Return the [X, Y] coordinate for the center point of the cell that contains the specified text.  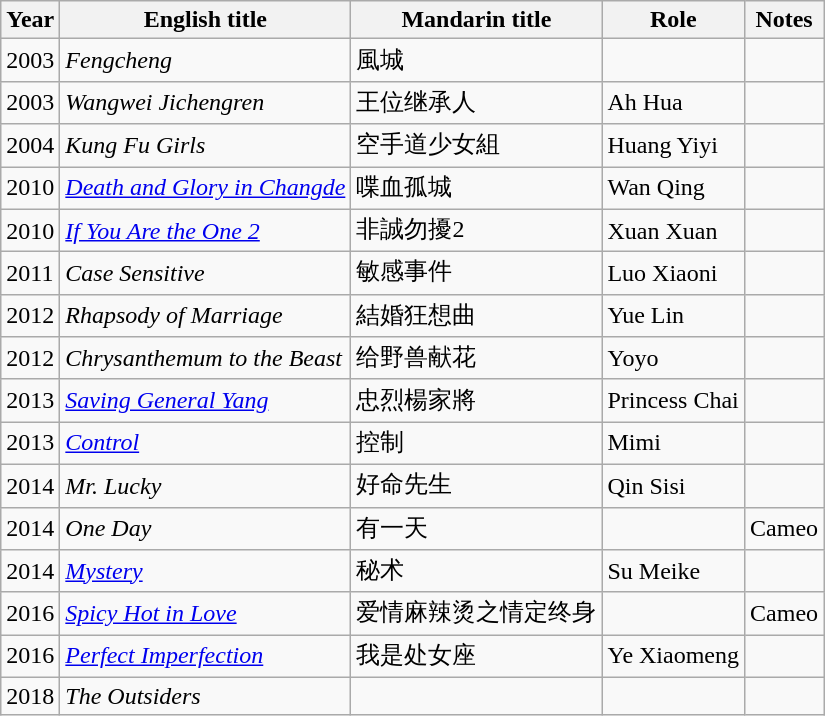
空手道少女組 [476, 146]
Wangwei Jichengren [206, 102]
結婚狂想曲 [476, 316]
風城 [476, 60]
控制 [476, 444]
Xuan Xuan [674, 230]
2004 [30, 146]
Saving General Yang [206, 400]
Yue Lin [674, 316]
Luo Xiaoni [674, 274]
Case Sensitive [206, 274]
Princess Chai [674, 400]
Perfect Imperfection [206, 656]
Yoyo [674, 358]
Death and Glory in Changde [206, 188]
Mystery [206, 572]
Wan Qing [674, 188]
Mr. Lucky [206, 486]
Role [674, 20]
Huang Yiyi [674, 146]
敏感事件 [476, 274]
2018 [30, 696]
If You Are the One 2 [206, 230]
Chrysanthemum to the Beast [206, 358]
秘术 [476, 572]
Qin Sisi [674, 486]
English title [206, 20]
有一天 [476, 528]
Spicy Hot in Love [206, 614]
Year [30, 20]
Rhapsody of Marriage [206, 316]
忠烈楊家將 [476, 400]
The Outsiders [206, 696]
Ah Hua [674, 102]
Notes [784, 20]
爱情麻辣烫之情定终身 [476, 614]
Ye Xiaomeng [674, 656]
Fengcheng [206, 60]
2011 [30, 274]
Su Meike [674, 572]
Kung Fu Girls [206, 146]
王位继承人 [476, 102]
Mimi [674, 444]
Control [206, 444]
给野兽献花 [476, 358]
非誠勿擾2 [476, 230]
我是处女座 [476, 656]
One Day [206, 528]
好命先生 [476, 486]
Mandarin title [476, 20]
喋血孤城 [476, 188]
